Provide the [x, y] coordinate of the cell's center where the given text is located.  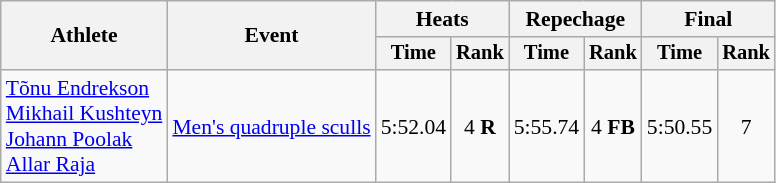
Heats [442, 19]
Repechage [576, 19]
Tõnu EndreksonMikhail KushteynJohann PoolakAllar Raja [84, 126]
Final [708, 19]
Athlete [84, 36]
5:52.04 [414, 126]
Event [271, 36]
5:55.74 [546, 126]
Men's quadruple sculls [271, 126]
5:50.55 [680, 126]
7 [746, 126]
4 FB [613, 126]
4 R [480, 126]
